Return (x, y) of the center of cell containing provided text 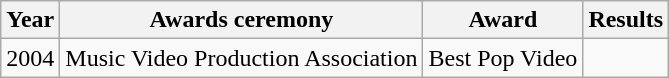
2004 (30, 58)
Music Video Production Association (242, 58)
Awards ceremony (242, 20)
Year (30, 20)
Results (626, 20)
Best Pop Video (503, 58)
Award (503, 20)
